Scan for the cell matching the given text and deliver its [X, Y] coordinate at center. 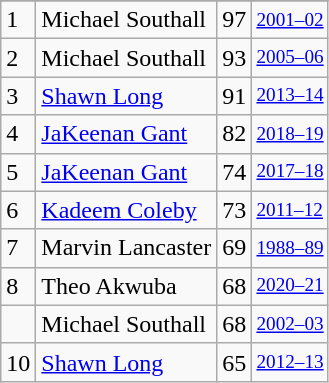
2002–03 [290, 324]
1 [18, 20]
69 [234, 248]
4 [18, 134]
10 [18, 362]
1988–89 [290, 248]
97 [234, 20]
5 [18, 172]
3 [18, 96]
82 [234, 134]
2 [18, 58]
65 [234, 362]
91 [234, 96]
93 [234, 58]
73 [234, 210]
7 [18, 248]
Marvin Lancaster [126, 248]
2018–19 [290, 134]
6 [18, 210]
2013–14 [290, 96]
Theo Akwuba [126, 286]
74 [234, 172]
Kadeem Coleby [126, 210]
2020–21 [290, 286]
2017–18 [290, 172]
8 [18, 286]
2011–12 [290, 210]
2012–13 [290, 362]
2005–06 [290, 58]
2001–02 [290, 20]
